Determine the [x, y] coordinate at the center of the cell enclosing the given text.  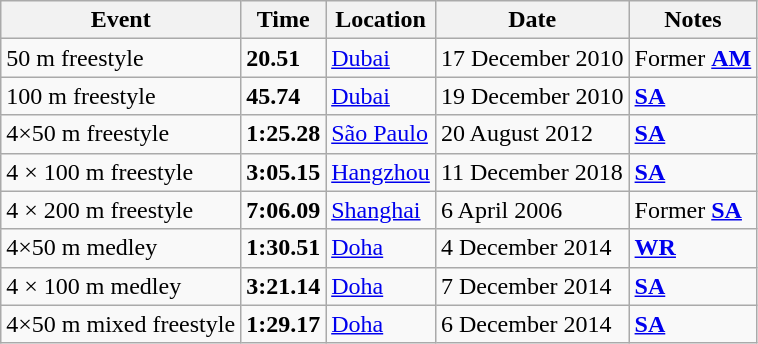
3:05.15 [284, 172]
17 December 2010 [532, 58]
20 August 2012 [532, 134]
Notes [693, 20]
1:29.17 [284, 324]
4 × 200 m freestyle [121, 210]
19 December 2010 [532, 96]
50 m freestyle [121, 58]
Hangzhou [381, 172]
4 December 2014 [532, 248]
Shanghai [381, 210]
Date [532, 20]
4×50 m freestyle [121, 134]
Event [121, 20]
WR [693, 248]
1:25.28 [284, 134]
7:06.09 [284, 210]
6 April 2006 [532, 210]
1:30.51 [284, 248]
4 × 100 m freestyle [121, 172]
São Paulo [381, 134]
100 m freestyle [121, 96]
Time [284, 20]
4×50 m mixed freestyle [121, 324]
45.74 [284, 96]
4×50 m medley [121, 248]
6 December 2014 [532, 324]
Location [381, 20]
4 × 100 m medley [121, 286]
7 December 2014 [532, 286]
20.51 [284, 58]
3:21.14 [284, 286]
Former SA [693, 210]
11 December 2018 [532, 172]
Former AM [693, 58]
